From the cell containing the given text, extract its center point as [x, y] coordinate. 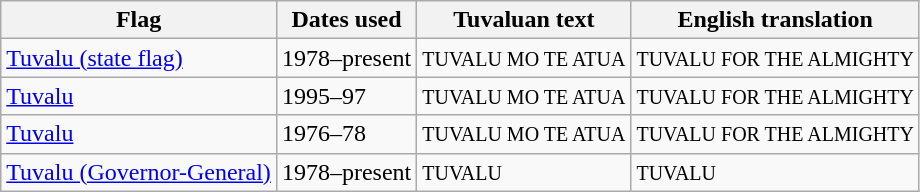
Flag [139, 20]
1995–97 [346, 96]
Tuvalu (state flag) [139, 58]
Tuvalu (Governor-General) [139, 172]
Tuvaluan text [524, 20]
English translation [776, 20]
1976–78 [346, 134]
Dates used [346, 20]
